Locate the cell with the specified text and output its (x, y) center coordinate. 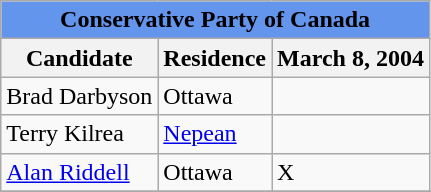
X (351, 172)
Terry Kilrea (80, 134)
Alan Riddell (80, 172)
Residence (215, 58)
Candidate (80, 58)
Brad Darbyson (80, 96)
Conservative Party of Canada (216, 20)
March 8, 2004 (351, 58)
Nepean (215, 134)
